Output the (x, y) coordinate of the center of the cell containing the given text.  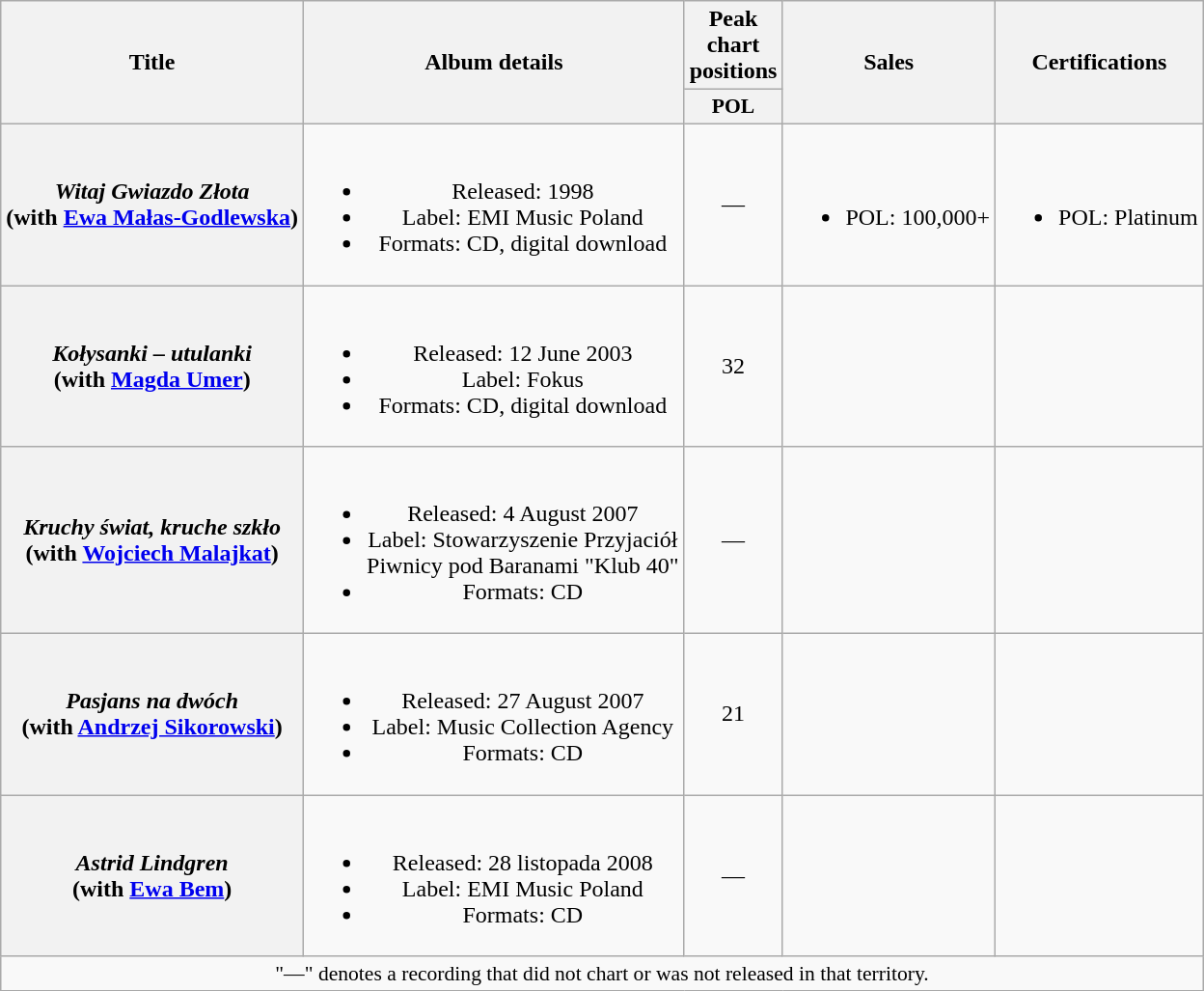
POL: 100,000+ (889, 205)
Certifications (1100, 63)
Kruchy świat, kruche szkło(with Wojciech Malajkat) (152, 540)
Released: 27 August 2007Label: Music Collection AgencyFormats: CD (494, 714)
Sales (889, 63)
Kołysanki – utulanki(with Magda Umer) (152, 367)
Witaj Gwiazdo Złota(with Ewa Małas-Godlewska) (152, 205)
32 (733, 367)
POL (733, 107)
POL: Platinum (1100, 205)
Album details (494, 63)
Title (152, 63)
Released: 4 August 2007Label: Stowarzyszenie PrzyjaciółPiwnicy pod Baranami "Klub 40"Formats: CD (494, 540)
Peak chart positions (733, 45)
"—" denotes a recording that did not chart or was not released in that territory. (602, 974)
Released: 28 listopada 2008Label: EMI Music PolandFormats: CD (494, 876)
21 (733, 714)
Pasjans na dwóch(with Andrzej Sikorowski) (152, 714)
Released: 1998Label: EMI Music PolandFormats: CD, digital download (494, 205)
Released: 12 June 2003Label: FokusFormats: CD, digital download (494, 367)
Astrid Lindgren(with Ewa Bem) (152, 876)
